For the text-containing cell, return its midpoint in (X, Y) coordinate format. 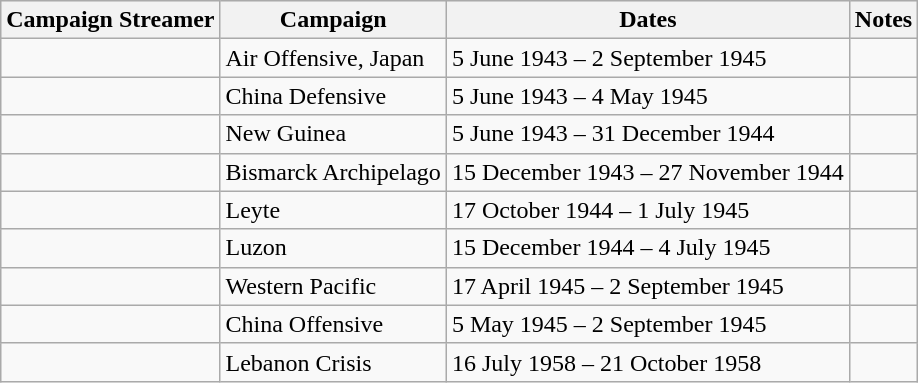
Dates (648, 20)
Air Offensive, Japan (333, 58)
Bismarck Archipelago (333, 172)
New Guinea (333, 134)
16 July 1958 – 21 October 1958 (648, 362)
5 June 1943 – 2 September 1945 (648, 58)
Lebanon Crisis (333, 362)
Notes (883, 20)
China Defensive (333, 96)
Western Pacific (333, 286)
17 April 1945 – 2 September 1945 (648, 286)
Campaign Streamer (110, 20)
5 June 1943 – 4 May 1945 (648, 96)
Leyte (333, 210)
17 October 1944 – 1 July 1945 (648, 210)
5 May 1945 – 2 September 1945 (648, 324)
15 December 1944 – 4 July 1945 (648, 248)
15 December 1943 – 27 November 1944 (648, 172)
Campaign (333, 20)
Luzon (333, 248)
5 June 1943 – 31 December 1944 (648, 134)
China Offensive (333, 324)
